Find where the given text appears and provide that cell's center as [X, Y] coordinate. 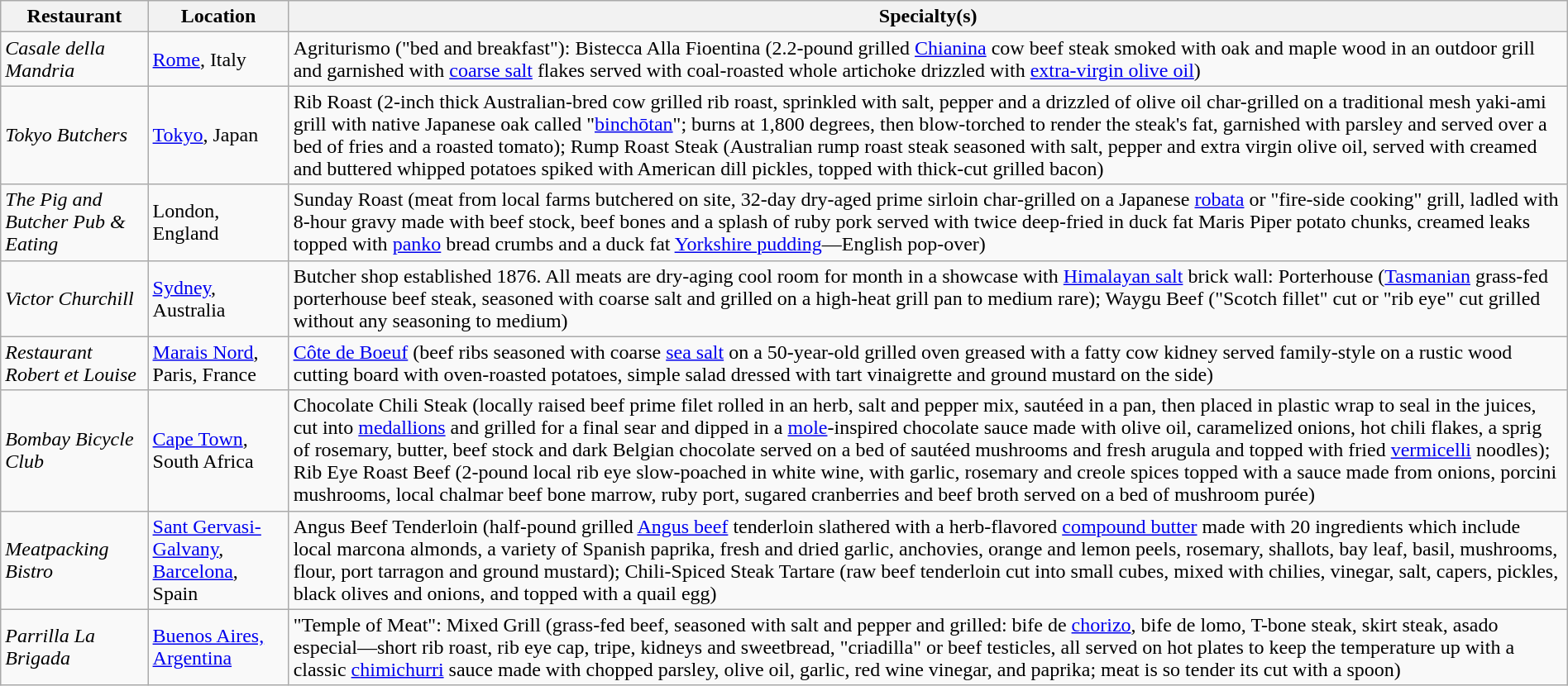
London, England [218, 222]
Tokyo Butchers [74, 136]
Sant Gervasi-Galvany, Barcelona, Spain [218, 560]
Parrilla La Brigada [74, 647]
Casale della Mandria [74, 60]
Victor Churchill [74, 298]
Tokyo, Japan [218, 136]
Restaurant [74, 17]
Cape Town, South Africa [218, 450]
Bombay Bicycle Club [74, 450]
Specialty(s) [928, 17]
Location [218, 17]
Sydney, Australia [218, 298]
Buenos Aires, Argentina [218, 647]
Marais Nord, Paris, France [218, 364]
Restaurant Robert et Louise [74, 364]
Meatpacking Bistro [74, 560]
Rome, Italy [218, 60]
The Pig and Butcher Pub & Eating [74, 222]
